From the cell containing the given text, extract its center point as [x, y] coordinate. 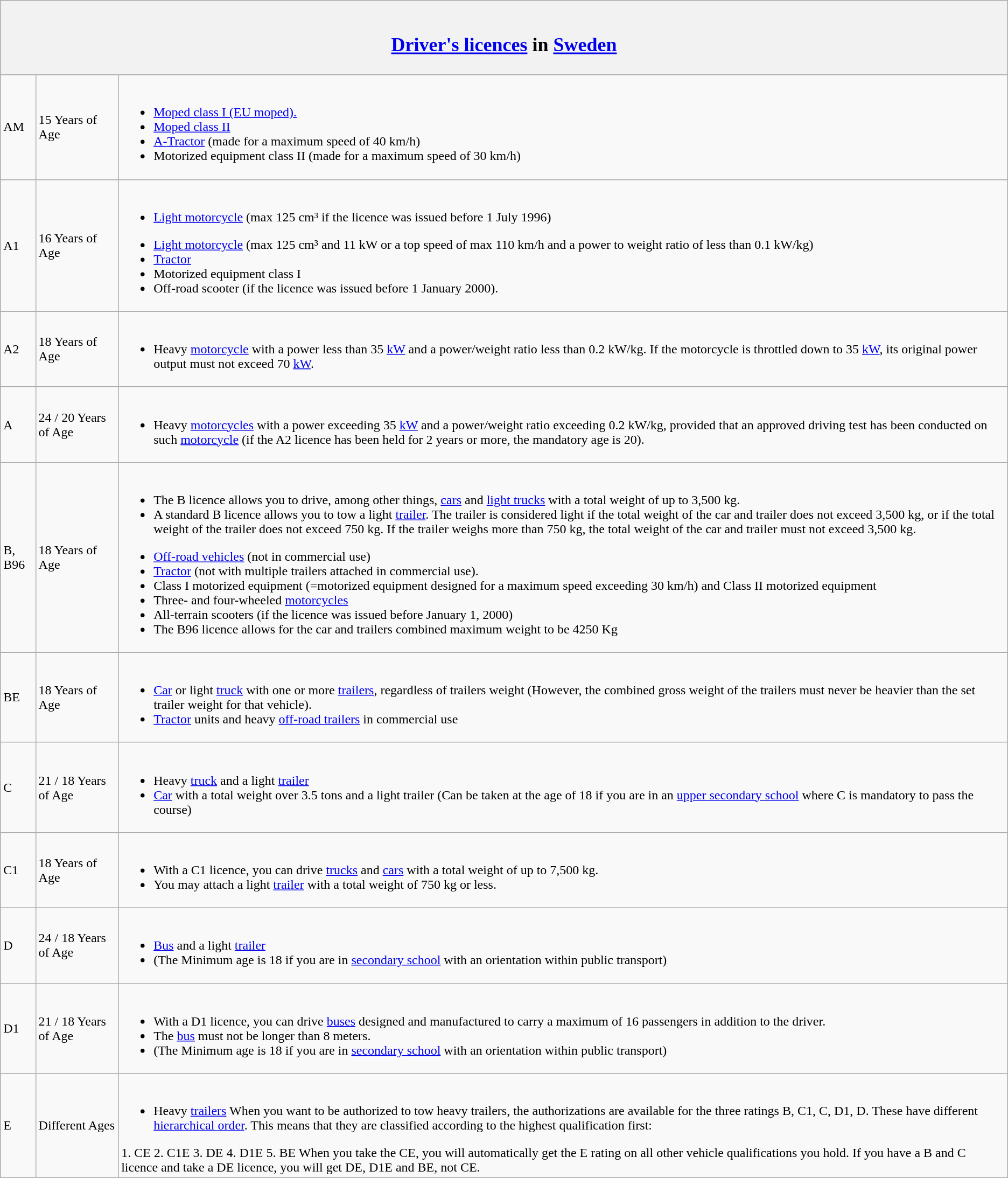
16 Years of Age [77, 246]
24 / 20 Years of Age [77, 424]
Driver's licences in Sweden [504, 38]
15 Years of Age [77, 127]
Different Ages [77, 1126]
BE [18, 697]
24 / 18 Years of Age [77, 946]
Bus and a light trailer(The Minimum age is 18 if you are in secondary school with an orientation within public transport) [563, 946]
E [18, 1126]
D1 [18, 1029]
A1 [18, 246]
C [18, 787]
AM [18, 127]
C1 [18, 870]
B, B96 [18, 557]
A [18, 424]
A2 [18, 349]
D [18, 946]
